Capture the cell that displays the provided text and extract its [x, y] central coordinate. 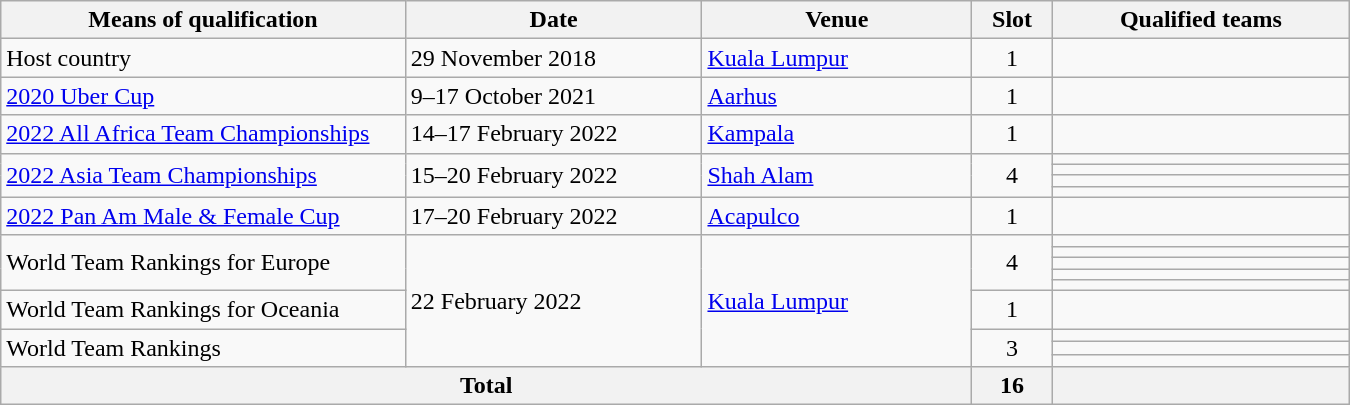
22 February 2022 [554, 300]
Date [554, 20]
World Team Rankings for Oceania [204, 310]
World Team Rankings [204, 348]
2022 Pan Am Male & Female Cup [204, 216]
World Team Rankings for Europe [204, 262]
17–20 February 2022 [554, 216]
2022 Asia Team Championships [204, 175]
Means of qualification [204, 20]
15–20 February 2022 [554, 175]
3 [1012, 348]
Venue [837, 20]
29 November 2018 [554, 58]
2020 Uber Cup [204, 96]
Acapulco [837, 216]
Shah Alam [837, 175]
14–17 February 2022 [554, 134]
Total [486, 386]
Slot [1012, 20]
9–17 October 2021 [554, 96]
2022 All Africa Team Championships [204, 134]
Qualified teams [1202, 20]
Aarhus [837, 96]
16 [1012, 386]
Kampala [837, 134]
Host country [204, 58]
